Return the (x, y) coordinate for the center point of the cell that contains the specified text.  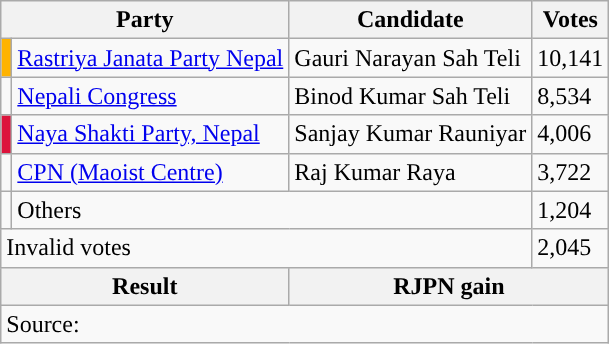
RJPN gain (449, 286)
Nepali Congress (150, 96)
10,141 (570, 58)
Rastriya Janata Party Nepal (150, 58)
2,045 (570, 248)
CPN (Maoist Centre) (150, 172)
8,534 (570, 96)
Others (272, 210)
Candidate (410, 20)
1,204 (570, 210)
Party (145, 20)
Binod Kumar Sah Teli (410, 96)
4,006 (570, 134)
Gauri Narayan Sah Teli (410, 58)
Result (145, 286)
Invalid votes (266, 248)
Raj Kumar Raya (410, 172)
Naya Shakti Party, Nepal (150, 134)
Sanjay Kumar Rauniyar (410, 134)
3,722 (570, 172)
Votes (570, 20)
Source: (305, 324)
